Detect which cell encompasses the target text, then output its [X, Y] center coordinate. 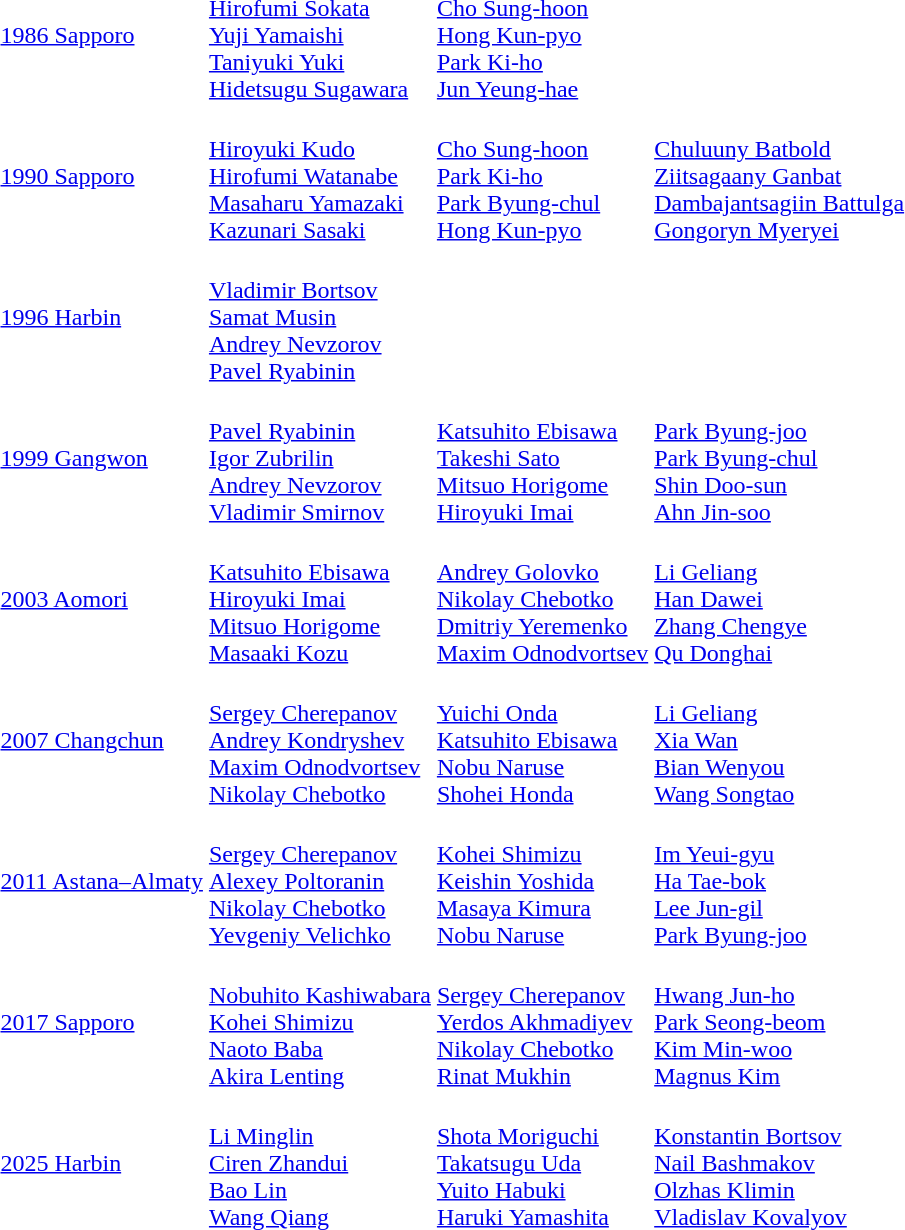
Katsuhito EbisawaHiroyuki ImaiMitsuo HorigomeMasaaki Kozu [320, 599]
Sergey CherepanovYerdos AkhmadiyevNikolay ChebotkoRinat Mukhin [542, 1022]
Katsuhito EbisawaTakeshi SatoMitsuo HorigomeHiroyuki Imai [542, 458]
Yuichi OndaKatsuhito EbisawaNobu NaruseShohei Honda [542, 740]
Sergey CherepanovAndrey KondryshevMaxim OdnodvortsevNikolay Chebotko [320, 740]
Pavel RyabininIgor ZubrilinAndrey NevzorovVladimir Smirnov [320, 458]
Vladimir BortsovSamat MusinAndrey NevzorovPavel Ryabinin [320, 317]
Cho Sung-hoonPark Ki-hoPark Byung-chulHong Kun-pyo [542, 176]
Hiroyuki KudoHirofumi WatanabeMasaharu YamazakiKazunari Sasaki [320, 176]
Kohei ShimizuKeishin YoshidaMasaya KimuraNobu Naruse [542, 881]
Andrey GolovkoNikolay ChebotkoDmitriy YeremenkoMaxim Odnodvortsev [542, 599]
Sergey CherepanovAlexey PoltoraninNikolay ChebotkoYevgeniy Velichko [320, 881]
Nobuhito KashiwabaraKohei ShimizuNaoto BabaAkira Lenting [320, 1022]
